Pinpoint the cell where the given text exists, returning its (x, y) midpoint coordinate. 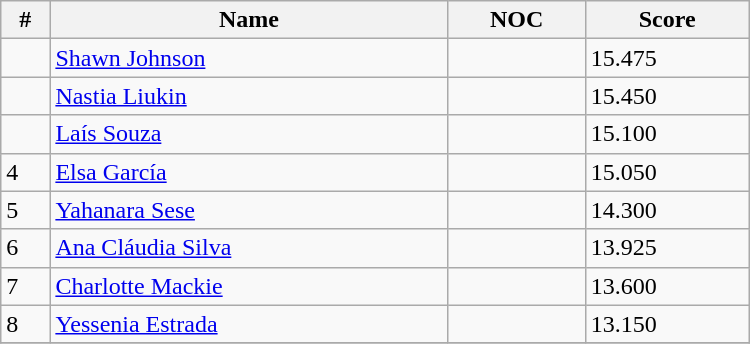
# (26, 20)
Laís Souza (249, 134)
5 (26, 210)
Shawn Johnson (249, 58)
15.475 (667, 58)
13.600 (667, 286)
Nastia Liukin (249, 96)
Elsa García (249, 172)
Charlotte Mackie (249, 286)
Yessenia Estrada (249, 324)
14.300 (667, 210)
13.150 (667, 324)
Name (249, 20)
8 (26, 324)
7 (26, 286)
15.450 (667, 96)
15.100 (667, 134)
15.050 (667, 172)
6 (26, 248)
Ana Cláudia Silva (249, 248)
Score (667, 20)
4 (26, 172)
13.925 (667, 248)
NOC (516, 20)
Yahanara Sese (249, 210)
